For the text-containing cell, return its midpoint in [x, y] coordinate format. 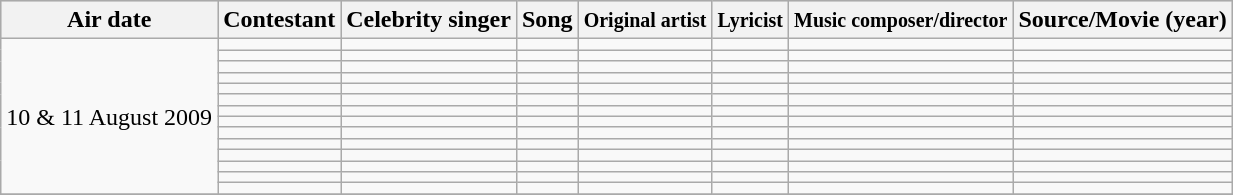
Original artist [645, 20]
Lyricist [750, 20]
Air date [110, 20]
Celebrity singer [429, 20]
Music composer/director [901, 20]
Source/Movie (year) [1122, 20]
Contestant [280, 20]
Song [547, 20]
10 & 11 August 2009 [110, 116]
